Determine the (x, y) coordinate at the center of the cell enclosing the given text.  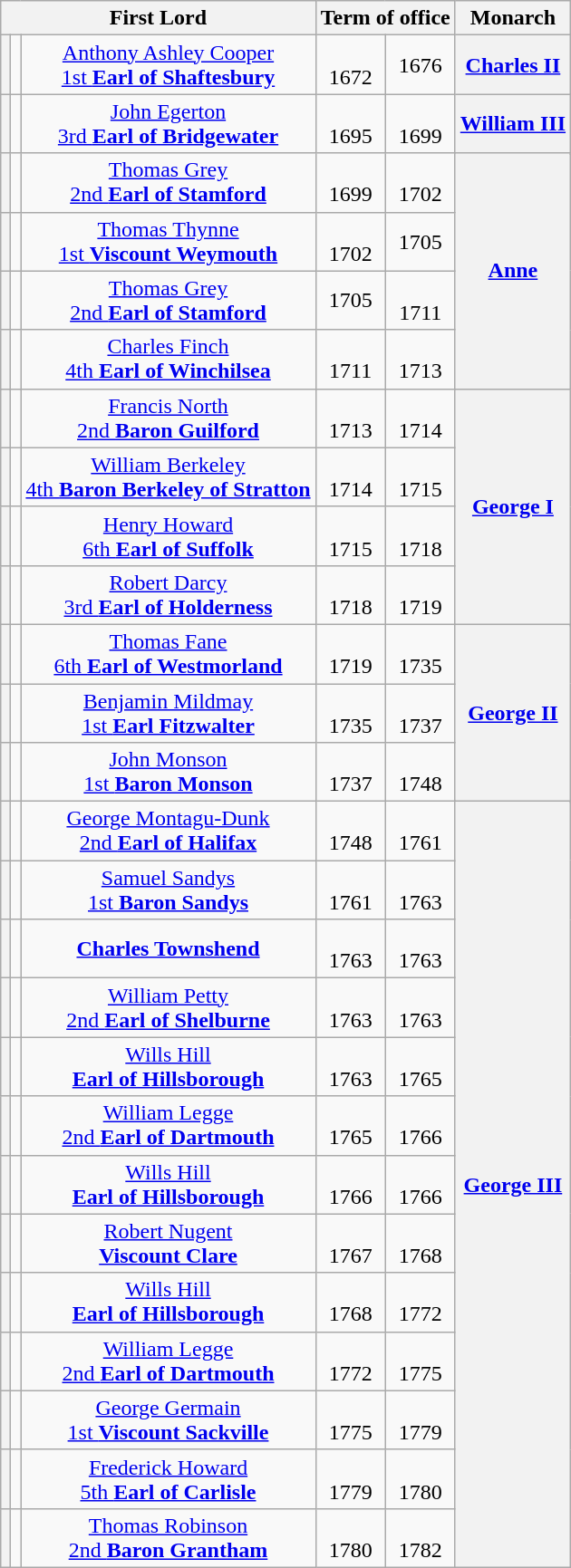
William III (513, 123)
Charles Finch4th Earl of Winchilsea (169, 359)
George II (513, 712)
Robert NugentViscount Clare (169, 1243)
Benjamin Mildmay1st Earl Fitzwalter (169, 712)
Francis North2nd Baron Guilford (169, 418)
Anthony Ashley Cooper1st Earl of Shaftesbury (169, 65)
1782 (421, 1538)
William Berkeley4th Baron Berkeley of Stratton (169, 476)
Term of office (385, 18)
John Monson1st Baron Monson (169, 772)
George I (513, 506)
Charles Townshend (169, 949)
George Germain1st Viscount Sackville (169, 1420)
Thomas Fane6th Earl of Westmorland (169, 654)
1676 (421, 65)
Anne (513, 271)
1767 (350, 1243)
William Petty2nd Earl of Shelburne (169, 1007)
Frederick Howard5th Earl of Carlisle (169, 1478)
George III (513, 1185)
George Montagu-Dunk2nd Earl of Halifax (169, 832)
Monarch (513, 18)
Charles II (513, 65)
First Lord (158, 18)
Thomas Thynne1st Viscount Weymouth (169, 241)
Thomas Robinson2nd Baron Grantham (169, 1538)
Henry Howard6th Earl of Suffolk (169, 536)
John Egerton3rd Earl of Bridgewater (169, 123)
1695 (350, 123)
1672 (350, 65)
Samuel Sandys1st Baron Sandys (169, 890)
Robert Darcy3rd Earl of Holderness (169, 594)
